Identify which cell holds the provided text, then report its (X, Y) central coordinate. 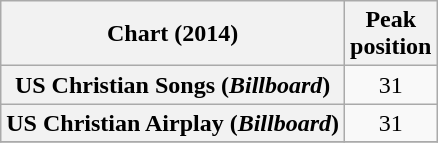
Peakposition (391, 34)
Chart (2014) (173, 34)
US Christian Airplay (Billboard) (173, 123)
US Christian Songs (Billboard) (173, 85)
